Find where the given text appears and provide that cell's center as [X, Y] coordinate. 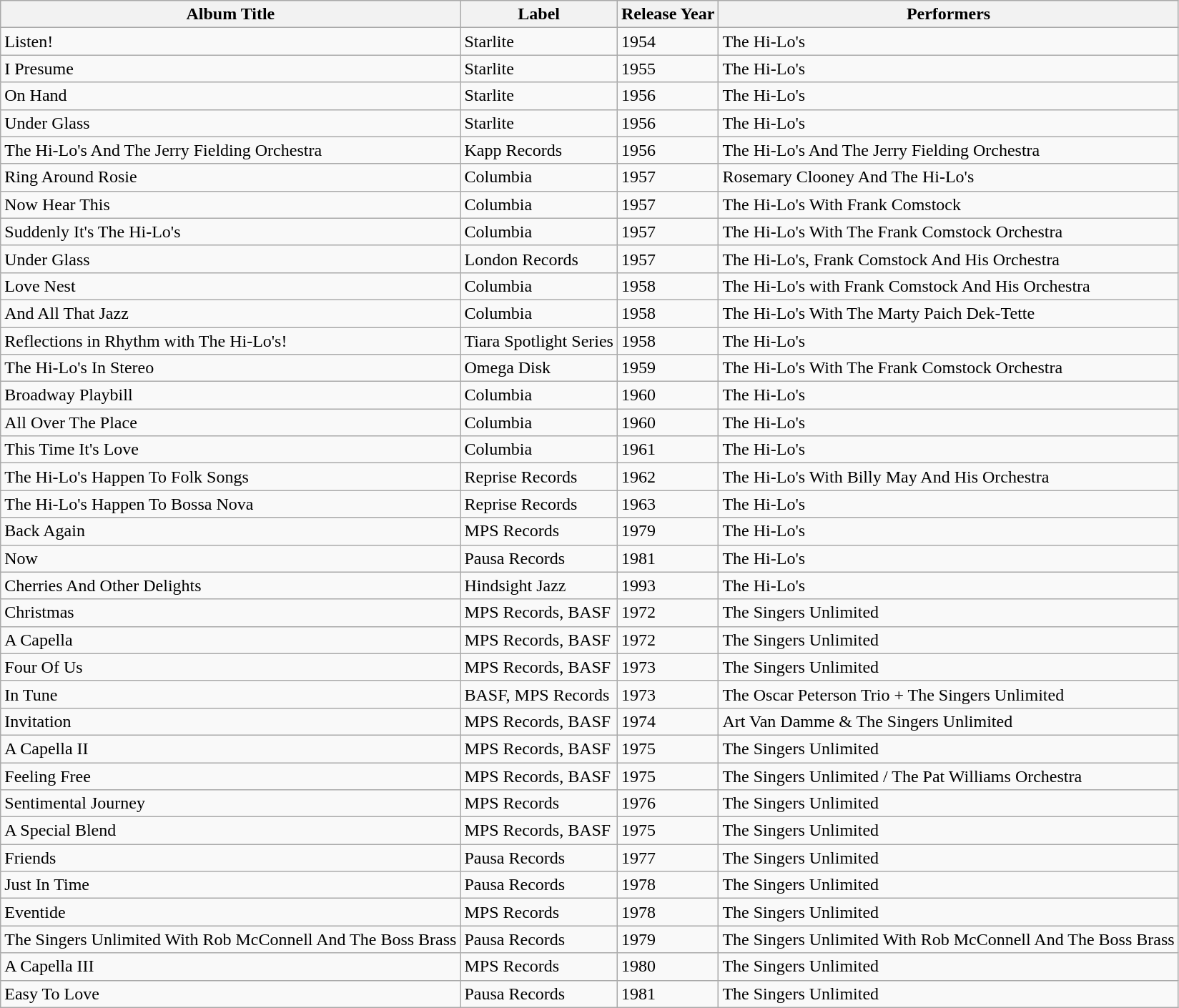
Invitation [230, 721]
The Hi-Lo's Happen To Folk Songs [230, 477]
In Tune [230, 694]
And All That Jazz [230, 313]
Release Year [668, 14]
Label [539, 14]
A Special Blend [230, 831]
The Hi-Lo's With Frank Comstock [948, 204]
1980 [668, 967]
Just In Time [230, 885]
Ring Around Rosie [230, 177]
The Hi-Lo's, Frank Comstock And His Orchestra [948, 259]
All Over The Place [230, 423]
Feeling Free [230, 776]
Love Nest [230, 286]
1963 [668, 504]
The Hi-Lo's Happen To Bossa Nova [230, 504]
Performers [948, 14]
Listen! [230, 41]
Rosemary Clooney And The Hi-Lo's [948, 177]
Album Title [230, 14]
1959 [668, 368]
A Capella II [230, 748]
I Presume [230, 69]
The Oscar Peterson Trio + The Singers Unlimited [948, 694]
Christmas [230, 613]
BASF, MPS Records [539, 694]
Back Again [230, 531]
The Hi-Lo's with Frank Comstock And His Orchestra [948, 286]
Sentimental Journey [230, 804]
The Singers Unlimited / The Pat Williams Orchestra [948, 776]
This Time It's Love [230, 450]
Friends [230, 858]
1962 [668, 477]
A Capella [230, 640]
Now Hear This [230, 204]
A Capella III [230, 967]
The Hi-Lo's With Billy May And His Orchestra [948, 477]
Reflections in Rhythm with The Hi-Lo's! [230, 341]
Four Of Us [230, 667]
1977 [668, 858]
Art Van Damme & The Singers Unlimited [948, 721]
1954 [668, 41]
1955 [668, 69]
Kapp Records [539, 150]
On Hand [230, 96]
Easy To Love [230, 994]
London Records [539, 259]
Cherries And Other Delights [230, 585]
1993 [668, 585]
1976 [668, 804]
Tiara Spotlight Series [539, 341]
Now [230, 558]
The Hi-Lo's In Stereo [230, 368]
Eventide [230, 912]
1961 [668, 450]
The Hi-Lo's With The Marty Paich Dek-Tette [948, 313]
Broadway Playbill [230, 395]
Suddenly It's The Hi-Lo's [230, 232]
Omega Disk [539, 368]
1974 [668, 721]
Hindsight Jazz [539, 585]
